Capture the cell that displays the provided text and extract its (X, Y) central coordinate. 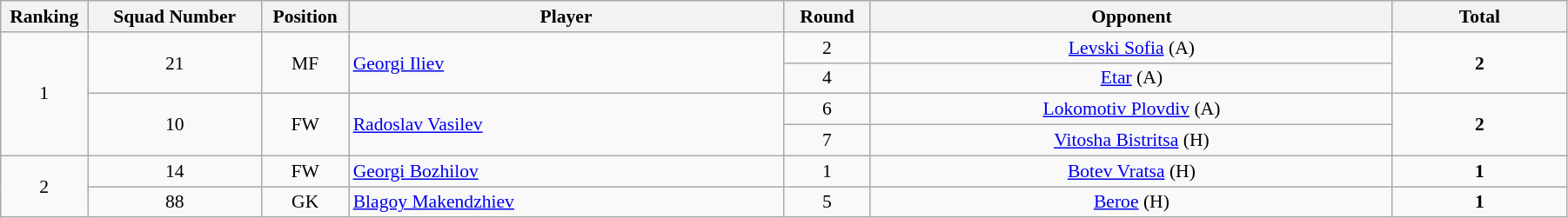
Beroe (H) (1131, 202)
7 (828, 141)
14 (175, 171)
Player (566, 17)
6 (828, 109)
10 (175, 125)
Round (828, 17)
Levski Sofia (A) (1131, 48)
Blagoy Makendzhiev (566, 202)
Radoslav Vasilev (566, 125)
4 (828, 78)
Squad Number (175, 17)
Lokomotiv Plovdiv (A) (1131, 109)
5 (828, 202)
Etar (A) (1131, 78)
Georgi Bozhilov (566, 171)
Vitosha Bistritsa (H) (1131, 141)
Position (305, 17)
88 (175, 202)
Opponent (1131, 17)
Botev Vratsa (H) (1131, 171)
Georgi Iliev (566, 63)
21 (175, 63)
Total (1479, 17)
MF (305, 63)
GK (305, 202)
Ranking (44, 17)
